Provide the [X, Y] coordinate of the cell's center where the given text is located.  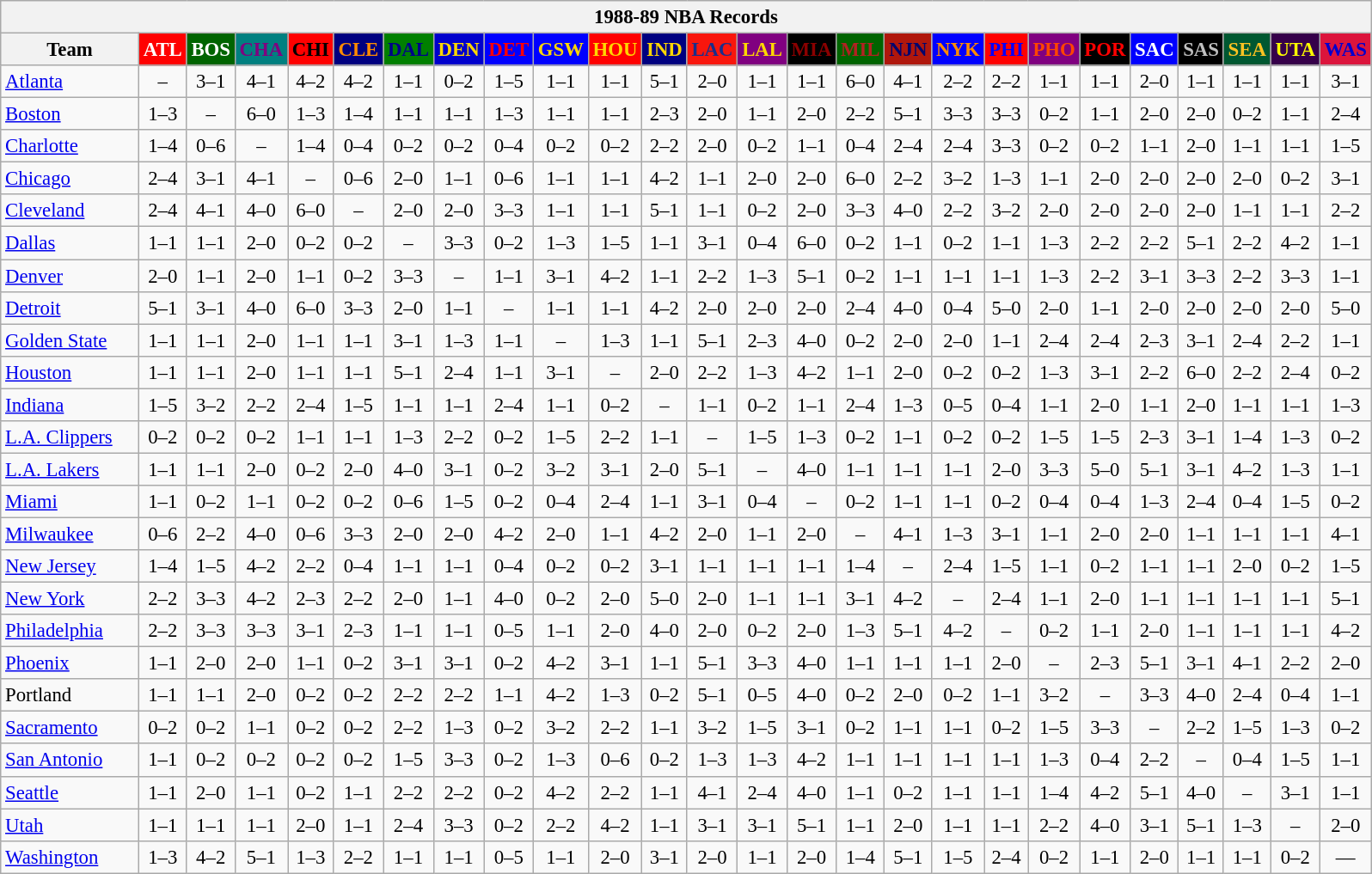
Detroit [70, 308]
L.A. Lakers [70, 469]
DEN [459, 50]
NJN [908, 50]
HOU [616, 50]
CHA [261, 50]
IND [665, 50]
ATL [162, 50]
Golden State [70, 340]
New York [70, 599]
CHI [310, 50]
WAS [1345, 50]
Sacramento [70, 728]
Portland [70, 695]
Chicago [70, 179]
SEA [1246, 50]
Milwaukee [70, 534]
NYK [958, 50]
Team [70, 50]
L.A. Clippers [70, 437]
Charlotte [70, 146]
New Jersey [70, 566]
SAC [1155, 50]
BOS [211, 50]
Denver [70, 276]
GSW [560, 50]
Washington [70, 857]
1988-89 NBA Records [686, 17]
LAL [762, 50]
Philadelphia [70, 631]
PHI [1006, 50]
Phoenix [70, 663]
San Antonio [70, 761]
MIL [861, 50]
Houston [70, 372]
Seattle [70, 792]
LAC [712, 50]
Dallas [70, 243]
MIA [812, 50]
Indiana [70, 405]
Atlanta [70, 82]
— [1345, 857]
Utah [70, 825]
Boston [70, 114]
CLE [358, 50]
Cleveland [70, 211]
POR [1106, 50]
DAL [409, 50]
Miami [70, 502]
UTA [1295, 50]
SAS [1201, 50]
PHO [1054, 50]
DET [509, 50]
